Return the (x, y) coordinate for the center point of the cell that contains the specified text.  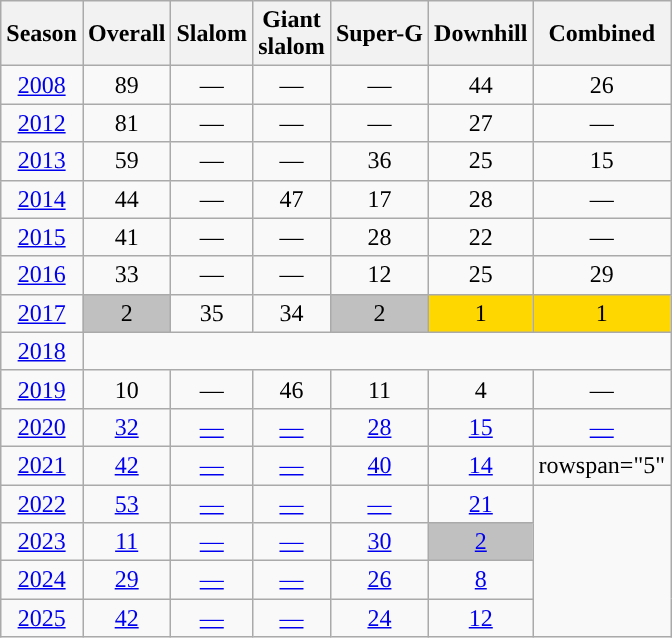
2020 (42, 427)
Giantslalom (292, 34)
2012 (42, 123)
32 (126, 427)
81 (126, 123)
33 (126, 275)
36 (379, 161)
46 (292, 389)
27 (481, 123)
2015 (42, 237)
Combined (602, 34)
14 (481, 465)
2021 (42, 465)
2018 (42, 351)
Overall (126, 34)
59 (126, 161)
2008 (42, 85)
8 (481, 580)
10 (126, 389)
2023 (42, 542)
24 (379, 618)
41 (126, 237)
2019 (42, 389)
4 (481, 389)
2017 (42, 313)
17 (379, 199)
2024 (42, 580)
22 (481, 237)
89 (126, 85)
Slalom (212, 34)
40 (379, 465)
53 (126, 503)
2013 (42, 161)
34 (292, 313)
2025 (42, 618)
21 (481, 503)
2016 (42, 275)
Super-G (379, 34)
2014 (42, 199)
rowspan="5" (602, 465)
Downhill (481, 34)
2022 (42, 503)
Season (42, 34)
30 (379, 542)
47 (292, 199)
35 (212, 313)
